Return the [X, Y] coordinate for the center point of the cell that contains the specified text.  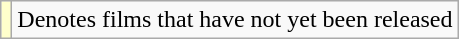
Denotes films that have not yet been released [235, 20]
